From the cell containing the given text, extract its center point as (X, Y) coordinate. 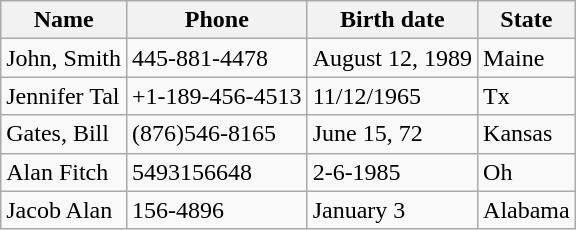
August 12, 1989 (392, 58)
Kansas (527, 134)
5493156648 (218, 172)
2-6-1985 (392, 172)
Birth date (392, 20)
Name (64, 20)
Oh (527, 172)
June 15, 72 (392, 134)
Gates, Bill (64, 134)
John, Smith (64, 58)
156-4896 (218, 210)
Jacob Alan (64, 210)
Maine (527, 58)
Alabama (527, 210)
January 3 (392, 210)
Tx (527, 96)
Alan Fitch (64, 172)
11/12/1965 (392, 96)
+1-189-456-4513 (218, 96)
445-881-4478 (218, 58)
Phone (218, 20)
Jennifer Tal (64, 96)
(876)546-8165 (218, 134)
State (527, 20)
